Return the [X, Y] coordinate for the center point of the cell that contains the specified text.  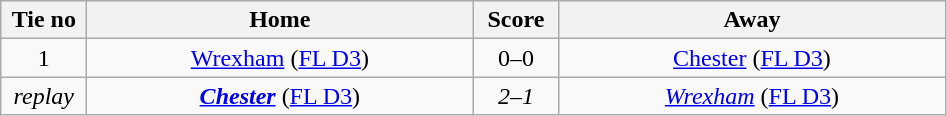
Home [280, 20]
0–0 [516, 58]
Away [752, 20]
1 [44, 58]
2–1 [516, 96]
Score [516, 20]
Tie no [44, 20]
replay [44, 96]
